Return the [X, Y] coordinate for the center point of the cell that contains the specified text.  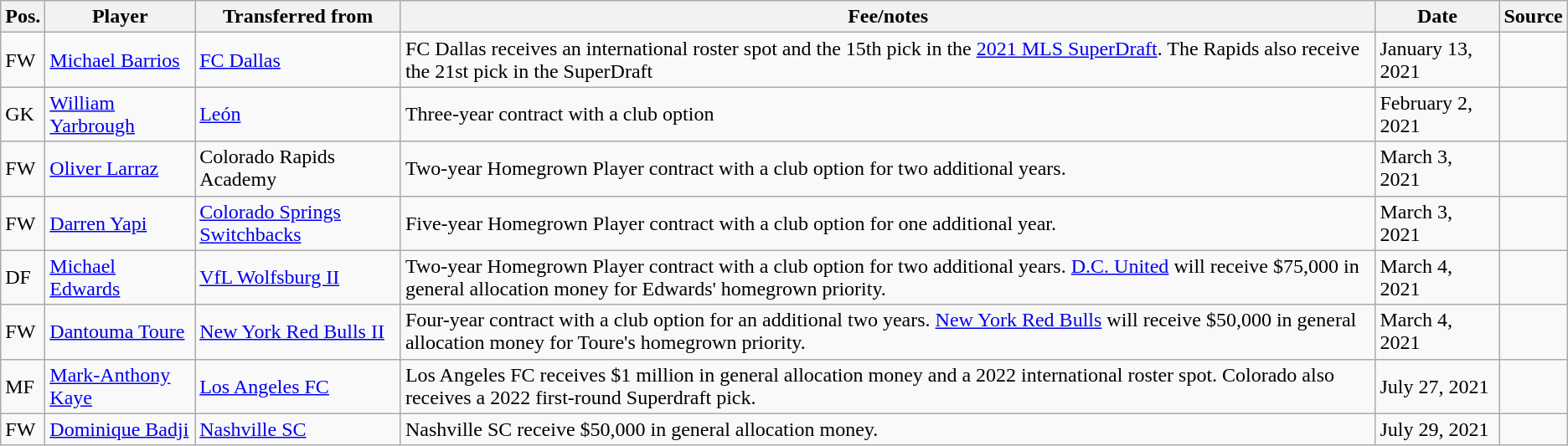
Michael Edwards [121, 278]
Oliver Larraz [121, 169]
Nashville SC receive $50,000 in general allocation money. [888, 429]
Los Angeles FC [298, 387]
FC Dallas receives an international roster spot and the 15th pick in the 2021 MLS SuperDraft. The Rapids also receive the 21st pick in the SuperDraft [888, 60]
Michael Barrios [121, 60]
January 13, 2021 [1437, 60]
New York Red Bulls II [298, 331]
Two-year Homegrown Player contract with a club option for two additional years. [888, 169]
Nashville SC [298, 429]
Darren Yapi [121, 223]
VfL Wolfsburg II [298, 278]
Transferred from [298, 17]
Five-year Homegrown Player contract with a club option for one additional year. [888, 223]
Fee/notes [888, 17]
Colorado Rapids Academy [298, 169]
MF [23, 387]
Dominique Badji [121, 429]
Dantouma Toure [121, 331]
February 2, 2021 [1437, 114]
Mark-Anthony Kaye [121, 387]
July 29, 2021 [1437, 429]
FC Dallas [298, 60]
Colorado Springs Switchbacks [298, 223]
Pos. [23, 17]
Three-year contract with a club option [888, 114]
GK [23, 114]
DF [23, 278]
Date [1437, 17]
Player [121, 17]
Source [1533, 17]
July 27, 2021 [1437, 387]
León [298, 114]
William Yarbrough [121, 114]
